Provide the [X, Y] coordinate of the cell's center where the given text is located.  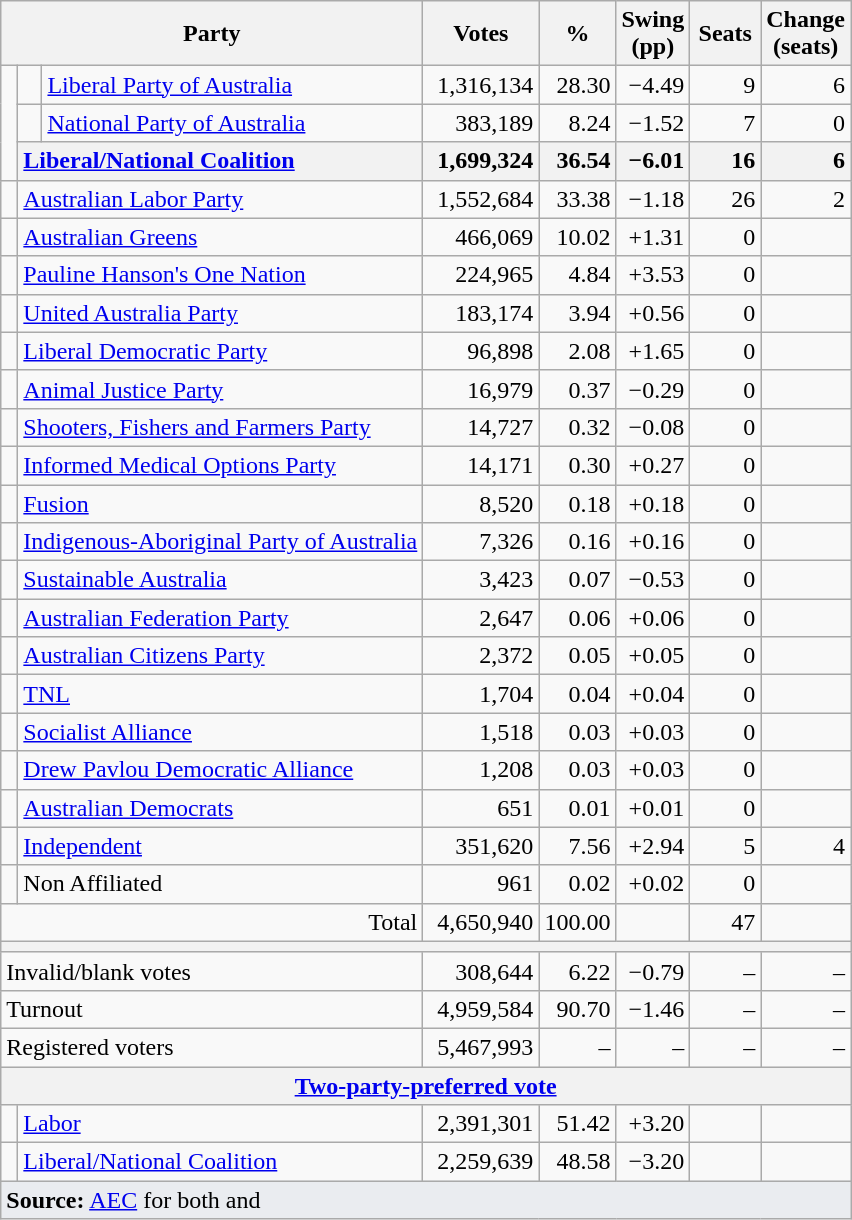
Australian Greens [220, 237]
8.24 [578, 123]
961 [481, 884]
Swing (pp) [653, 34]
351,620 [481, 846]
+0.18 [653, 503]
Australian Citizens Party [220, 656]
2,259,639 [481, 1162]
183,174 [481, 313]
Australian Labor Party [220, 199]
33.38 [578, 199]
26 [726, 199]
0.05 [578, 656]
1,518 [481, 732]
3.94 [578, 313]
Independent [220, 846]
+3.20 [653, 1124]
+0.04 [653, 694]
7,326 [481, 542]
0.18 [578, 503]
7.56 [578, 846]
3,423 [481, 580]
−4.49 [653, 85]
−0.08 [653, 427]
Indigenous-Aboriginal Party of Australia [220, 542]
2 [806, 199]
Party [212, 34]
Sustainable Australia [220, 580]
−0.53 [653, 580]
16,979 [481, 389]
16 [726, 161]
36.54 [578, 161]
−3.20 [653, 1162]
+0.05 [653, 656]
1,704 [481, 694]
TNL [220, 694]
Source: AEC for both and [426, 1200]
2,372 [481, 656]
United Australia Party [220, 313]
Socialist Alliance [220, 732]
0.07 [578, 580]
+0.16 [653, 542]
Non Affiliated [220, 884]
Informed Medical Options Party [220, 465]
51.42 [578, 1124]
0.16 [578, 542]
Labor [220, 1124]
90.70 [578, 1009]
National Party of Australia [232, 123]
308,644 [481, 971]
Votes [481, 34]
Australian Federation Party [220, 618]
0.04 [578, 694]
8,520 [481, 503]
−1.18 [653, 199]
+0.01 [653, 808]
+1.31 [653, 237]
0.37 [578, 389]
+0.27 [653, 465]
100.00 [578, 922]
1,699,324 [481, 161]
96,898 [481, 351]
0.06 [578, 618]
4 [806, 846]
Turnout [212, 1009]
48.58 [578, 1162]
0.01 [578, 808]
1,552,684 [481, 199]
14,727 [481, 427]
−0.29 [653, 389]
2,647 [481, 618]
+0.56 [653, 313]
5,467,993 [481, 1047]
1,316,134 [481, 85]
1,208 [481, 770]
0.02 [578, 884]
Two-party-preferred vote [426, 1085]
2.08 [578, 351]
+1.65 [653, 351]
+0.06 [653, 618]
+3.53 [653, 275]
Pauline Hanson's One Nation [220, 275]
4.84 [578, 275]
Australian Democrats [220, 808]
2,391,301 [481, 1124]
Drew Pavlou Democratic Alliance [220, 770]
0.32 [578, 427]
5 [726, 846]
Change (seats) [806, 34]
651 [481, 808]
−1.46 [653, 1009]
+0.02 [653, 884]
4,650,940 [481, 922]
224,965 [481, 275]
Seats [726, 34]
10.02 [578, 237]
Liberal Party of Australia [232, 85]
Shooters, Fishers and Farmers Party [220, 427]
Total [212, 922]
+2.94 [653, 846]
Animal Justice Party [220, 389]
% [578, 34]
14,171 [481, 465]
−6.01 [653, 161]
Fusion [220, 503]
−1.52 [653, 123]
7 [726, 123]
466,069 [481, 237]
47 [726, 922]
383,189 [481, 123]
4,959,584 [481, 1009]
28.30 [578, 85]
Liberal Democratic Party [220, 351]
Registered voters [212, 1047]
6.22 [578, 971]
9 [726, 85]
Invalid/blank votes [212, 971]
0.30 [578, 465]
−0.79 [653, 971]
